Output the (X, Y) coordinate of the center of the cell containing the given text.  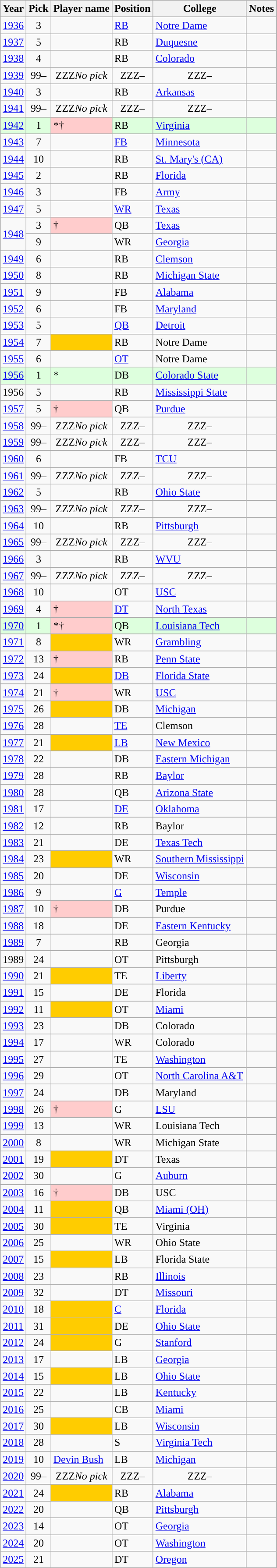
New Mexico (200, 743)
1999 (13, 1126)
1940 (13, 92)
32 (39, 1293)
1959 (13, 442)
16 (39, 1193)
North Texas (200, 609)
1947 (13, 209)
Pick (39, 9)
2 (39, 175)
1975 (13, 709)
2001 (13, 1159)
2017 (13, 1426)
1993 (13, 1026)
CB (132, 1409)
1949 (13, 259)
1972 (13, 659)
2024 (13, 1543)
2015 (13, 1393)
Duquesne (200, 42)
1973 (13, 676)
27 (39, 1059)
2020 (13, 1476)
Illinois (200, 1276)
1974 (13, 692)
1954 (13, 342)
1971 (13, 642)
1976 (13, 726)
Year (13, 9)
1986 (13, 892)
1936 (13, 25)
Notes (261, 9)
Penn State (200, 659)
1938 (13, 59)
1969 (13, 609)
Arizona State (200, 793)
1952 (13, 309)
1979 (13, 776)
2004 (13, 1209)
1958 (13, 425)
19 (39, 1159)
1994 (13, 1043)
2022 (13, 1509)
Grambling (200, 642)
* (82, 375)
Kentucky (200, 1393)
1996 (13, 1076)
1988 (13, 926)
1998 (13, 1109)
2006 (13, 1242)
Oregon (200, 1560)
31 (39, 1326)
1937 (13, 42)
1990 (13, 976)
Stanford (200, 1343)
2010 (13, 1310)
Detroit (200, 326)
1995 (13, 1059)
Position (132, 9)
2003 (13, 1193)
1967 (13, 576)
1946 (13, 192)
1957 (13, 409)
2021 (13, 1493)
1951 (13, 292)
2008 (13, 1276)
2000 (13, 1143)
Army (200, 192)
14 (39, 1526)
Auburn (200, 1176)
2014 (13, 1376)
1991 (13, 992)
1945 (13, 175)
North Carolina A&T (200, 1076)
1962 (13, 492)
2025 (13, 1560)
2007 (13, 1259)
Arkansas (200, 92)
1968 (13, 592)
1982 (13, 826)
1987 (13, 909)
2013 (13, 1359)
S (132, 1443)
1980 (13, 793)
Devin Bush (82, 1459)
TCU (200, 459)
1963 (13, 509)
1983 (13, 842)
1961 (13, 475)
1978 (13, 759)
2002 (13, 1176)
1992 (13, 1009)
2019 (13, 1459)
1970 (13, 626)
1966 (13, 559)
1981 (13, 809)
12 (39, 826)
1942 (13, 125)
1939 (13, 75)
2009 (13, 1293)
College (200, 9)
2016 (13, 1409)
1944 (13, 159)
Minnesota (200, 142)
LSU (200, 1109)
Miami (OH) (200, 1209)
2012 (13, 1343)
Virginia Tech (200, 1443)
1943 (13, 142)
2011 (13, 1326)
1997 (13, 1093)
Southern Mississippi (200, 859)
Eastern Kentucky (200, 926)
1964 (13, 526)
1953 (13, 326)
1985 (13, 876)
1950 (13, 276)
Liberty (200, 976)
Temple (200, 892)
1977 (13, 743)
1941 (13, 109)
St. Mary's (CA) (200, 159)
1965 (13, 542)
C (132, 1310)
1955 (13, 359)
1984 (13, 859)
Oklahoma (200, 809)
WVU (200, 559)
29 (39, 1076)
Missouri (200, 1293)
Colorado State (200, 375)
2023 (13, 1526)
2005 (13, 1226)
2018 (13, 1443)
Eastern Michigan (200, 759)
Texas Tech (200, 842)
1960 (13, 459)
Mississippi State (200, 392)
Player name (82, 9)
1948 (13, 234)
